Search for the cell housing the specified text and yield its [X, Y] center coordinate. 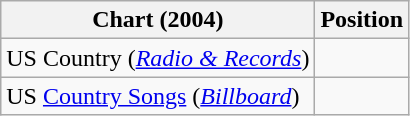
US Country (Radio & Records) [158, 58]
Chart (2004) [158, 20]
Position [362, 20]
US Country Songs (Billboard) [158, 96]
